Extract the (x, y) coordinate from the center of the cell holding the provided text.  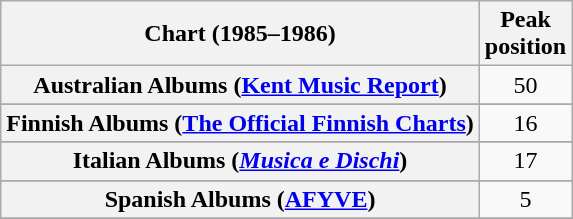
16 (525, 123)
Finnish Albums (The Official Finnish Charts) (240, 123)
Chart (1985–1986) (240, 34)
Australian Albums (Kent Music Report) (240, 85)
50 (525, 85)
Italian Albums (Musica e Dischi) (240, 161)
Peakposition (525, 34)
17 (525, 161)
5 (525, 199)
Spanish Albums (AFYVE) (240, 199)
